Extract the [x, y] coordinate from the center of the cell holding the provided text.  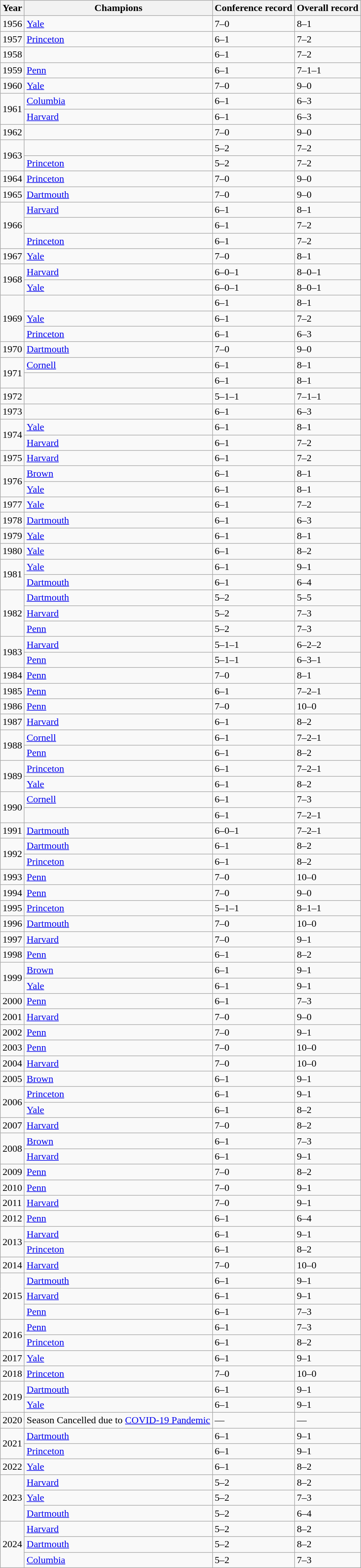
1966 [12, 225]
2008 [12, 1148]
1977 [12, 505]
1984 [12, 675]
2016 [12, 1335]
2002 [12, 1032]
1960 [12, 86]
1974 [12, 435]
2022 [12, 1467]
2021 [12, 1443]
2007 [12, 1125]
2005 [12, 1079]
2003 [12, 1048]
2006 [12, 1102]
2019 [12, 1397]
1973 [12, 411]
1956 [12, 24]
1992 [12, 854]
1957 [12, 39]
1980 [12, 551]
1959 [12, 70]
2024 [12, 1544]
1976 [12, 481]
1983 [12, 652]
1965 [12, 194]
1982 [12, 613]
1963 [12, 155]
1986 [12, 707]
1964 [12, 179]
6–3–1 [328, 660]
Year [12, 8]
1969 [12, 318]
2012 [12, 1219]
1967 [12, 256]
1989 [12, 776]
2015 [12, 1296]
2020 [12, 1420]
1987 [12, 722]
2023 [12, 1498]
2014 [12, 1265]
1993 [12, 877]
1981 [12, 574]
1962 [12, 132]
6–2–2 [328, 644]
2004 [12, 1063]
2018 [12, 1374]
1970 [12, 349]
5–5 [328, 598]
Conference record [254, 8]
2009 [12, 1172]
1979 [12, 536]
1961 [12, 109]
1972 [12, 396]
1991 [12, 830]
2013 [12, 1242]
1996 [12, 923]
1968 [12, 280]
2017 [12, 1358]
1971 [12, 373]
8–1–1 [328, 908]
2010 [12, 1188]
1978 [12, 520]
2001 [12, 1017]
2011 [12, 1203]
Season Cancelled due to COVID-19 Pandemic [118, 1420]
1995 [12, 908]
1994 [12, 892]
1997 [12, 939]
Overall record [328, 8]
1985 [12, 691]
2000 [12, 1001]
1958 [12, 55]
1990 [12, 807]
1999 [12, 978]
Champions [118, 8]
1975 [12, 458]
1988 [12, 745]
1998 [12, 955]
